Extract the (X, Y) coordinate from the center of the cell holding the provided text.  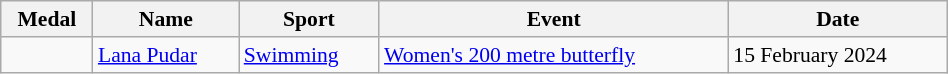
Event (554, 19)
15 February 2024 (838, 55)
Lana Pudar (166, 55)
Name (166, 19)
Date (838, 19)
Women's 200 metre butterfly (554, 55)
Swimming (309, 55)
Sport (309, 19)
Medal (47, 19)
